From the cell containing the given text, extract its center point as (X, Y) coordinate. 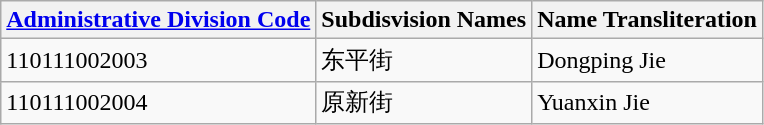
110111002003 (158, 60)
Dongping Jie (648, 60)
Administrative Division Code (158, 20)
Subdisvision Names (424, 20)
Name Transliteration (648, 20)
110111002004 (158, 102)
原新街 (424, 102)
东平街 (424, 60)
Yuanxin Jie (648, 102)
